Pinpoint the cell where the given text exists, returning its [X, Y] midpoint coordinate. 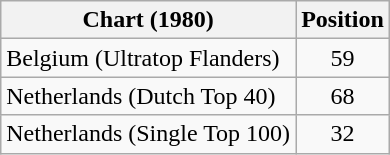
32 [343, 134]
Netherlands (Dutch Top 40) [148, 96]
Position [343, 20]
Chart (1980) [148, 20]
59 [343, 58]
Belgium (Ultratop Flanders) [148, 58]
68 [343, 96]
Netherlands (Single Top 100) [148, 134]
